Search for the cell housing the specified text and yield its [X, Y] center coordinate. 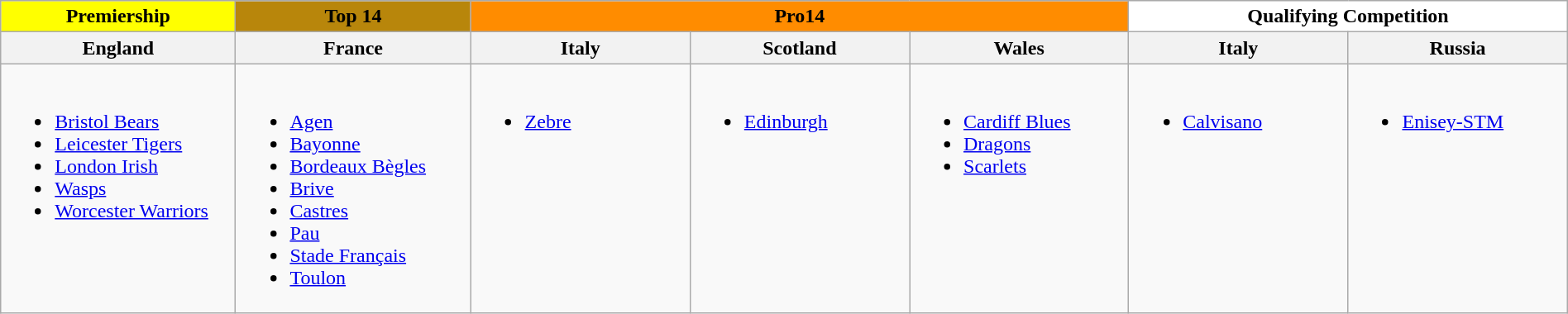
Bristol BearsLeicester TigersLondon IrishWaspsWorcester Warriors [118, 188]
England [118, 48]
Top 14 [353, 17]
Qualifying Competition [1348, 17]
Calvisano [1239, 188]
Premiership [118, 17]
Edinburgh [799, 188]
Scotland [799, 48]
Zebre [581, 188]
France [353, 48]
Russia [1457, 48]
Wales [1019, 48]
AgenBayonneBordeaux BèglesBriveCastresPauStade FrançaisToulon [353, 188]
Enisey-STM [1457, 188]
Cardiff BluesDragonsScarlets [1019, 188]
Pro14 [800, 17]
